Return the (X, Y) coordinate for the center point of the cell that contains the specified text.  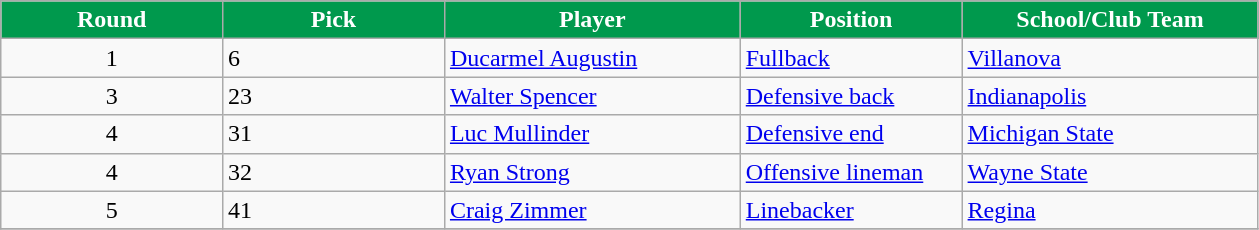
23 (334, 96)
Round (112, 20)
Fullback (851, 58)
Ducarmel Augustin (592, 58)
Offensive lineman (851, 172)
Regina (1110, 210)
Craig Zimmer (592, 210)
1 (112, 58)
3 (112, 96)
Defensive end (851, 134)
32 (334, 172)
Villanova (1110, 58)
Luc Mullinder (592, 134)
School/Club Team (1110, 20)
Pick (334, 20)
Defensive back (851, 96)
Michigan State (1110, 134)
Player (592, 20)
5 (112, 210)
31 (334, 134)
Linebacker (851, 210)
41 (334, 210)
Wayne State (1110, 172)
Walter Spencer (592, 96)
Indianapolis (1110, 96)
Ryan Strong (592, 172)
Position (851, 20)
6 (334, 58)
